Determine the (x, y) coordinate at the center of the cell enclosing the given text.  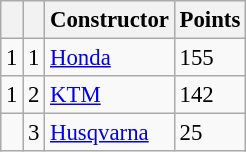
142 (210, 95)
155 (210, 58)
Points (210, 20)
Constructor (110, 20)
3 (34, 133)
Husqvarna (110, 133)
KTM (110, 95)
25 (210, 133)
Honda (110, 58)
2 (34, 95)
